Search for the cell housing the specified text and yield its (X, Y) center coordinate. 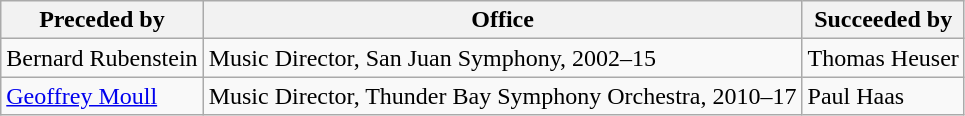
Thomas Heuser (883, 58)
Paul Haas (883, 96)
Office (502, 20)
Succeeded by (883, 20)
Music Director, Thunder Bay Symphony Orchestra, 2010–17 (502, 96)
Preceded by (102, 20)
Geoffrey Moull (102, 96)
Music Director, San Juan Symphony, 2002–15 (502, 58)
Bernard Rubenstein (102, 58)
